Locate the cell with the specified text and output its [x, y] center coordinate. 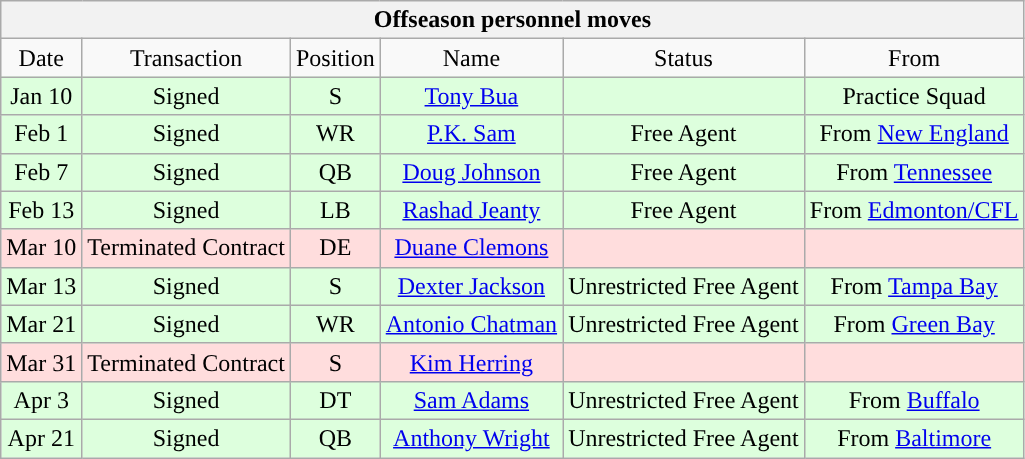
Status [684, 58]
From [914, 58]
Date [42, 58]
DT [335, 400]
Feb 7 [42, 172]
Offseason personnel moves [512, 20]
Mar 21 [42, 324]
Duane Clemons [471, 248]
Transaction [186, 58]
Apr 21 [42, 438]
From Baltimore [914, 438]
From Tampa Bay [914, 286]
Feb 1 [42, 134]
Sam Adams [471, 400]
Mar 13 [42, 286]
Dexter Jackson [471, 286]
Jan 10 [42, 96]
Anthony Wright [471, 438]
Mar 10 [42, 248]
From Buffalo [914, 400]
From New England [914, 134]
Position [335, 58]
LB [335, 210]
From Green Bay [914, 324]
Tony Bua [471, 96]
Apr 3 [42, 400]
Rashad Jeanty [471, 210]
P.K. Sam [471, 134]
Antonio Chatman [471, 324]
Doug Johnson [471, 172]
Practice Squad [914, 96]
DE [335, 248]
Kim Herring [471, 362]
Feb 13 [42, 210]
Name [471, 58]
Mar 31 [42, 362]
From Tennessee [914, 172]
From Edmonton/CFL [914, 210]
